Detect which cell encompasses the target text, then output its (X, Y) center coordinate. 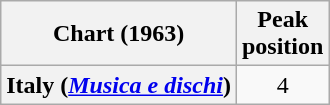
Peakposition (282, 34)
Chart (1963) (119, 34)
4 (282, 85)
Italy (Musica e dischi) (119, 85)
